Return the [x, y] coordinate for the center point of the cell that contains the specified text.  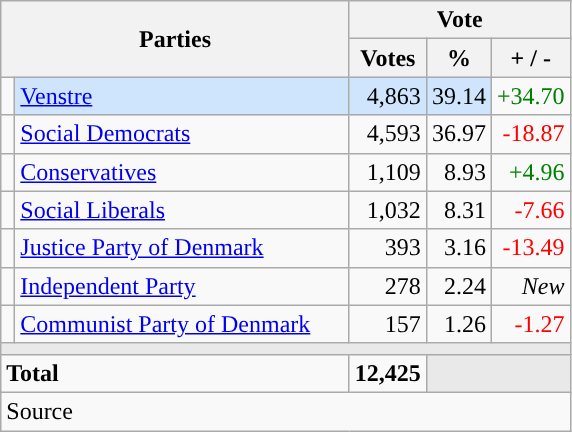
3.16 [458, 248]
Parties [176, 39]
+ / - [530, 58]
% [458, 58]
Social Liberals [182, 210]
36.97 [458, 134]
-1.27 [530, 324]
39.14 [458, 96]
278 [388, 286]
8.93 [458, 172]
2.24 [458, 286]
Votes [388, 58]
1,109 [388, 172]
+34.70 [530, 96]
+4.96 [530, 172]
Social Democrats [182, 134]
1.26 [458, 324]
393 [388, 248]
4,593 [388, 134]
Source [286, 411]
Venstre [182, 96]
New [530, 286]
Conservatives [182, 172]
12,425 [388, 373]
4,863 [388, 96]
Justice Party of Denmark [182, 248]
Independent Party [182, 286]
1,032 [388, 210]
-13.49 [530, 248]
Vote [460, 20]
Total [176, 373]
-18.87 [530, 134]
-7.66 [530, 210]
Communist Party of Denmark [182, 324]
157 [388, 324]
8.31 [458, 210]
